Capture the cell that displays the provided text and extract its [x, y] central coordinate. 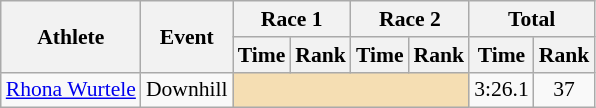
Athlete [71, 36]
Total [532, 19]
Rhona Wurtele [71, 90]
Downhill [187, 90]
37 [564, 90]
3:26.1 [502, 90]
Race 1 [292, 19]
Race 2 [410, 19]
Event [187, 36]
